Find where the given text appears and provide that cell's center as (X, Y) coordinate. 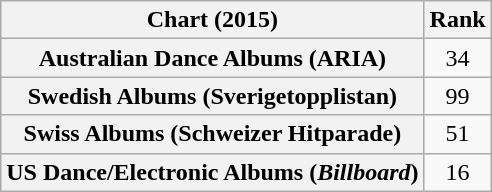
Swiss Albums (Schweizer Hitparade) (212, 134)
99 (458, 96)
34 (458, 58)
Chart (2015) (212, 20)
16 (458, 172)
US Dance/Electronic Albums (Billboard) (212, 172)
Swedish Albums (Sverigetopplistan) (212, 96)
Rank (458, 20)
51 (458, 134)
Australian Dance Albums (ARIA) (212, 58)
